Locate the cell with the specified text and output its (X, Y) center coordinate. 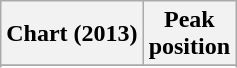
Chart (2013) (72, 34)
Peakposition (189, 34)
